Detect which cell encompasses the target text, then output its [x, y] center coordinate. 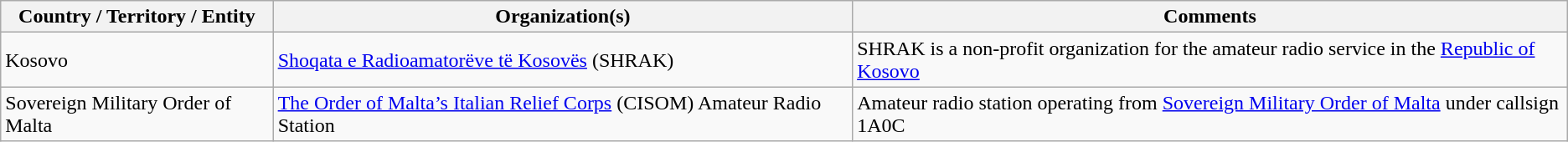
The Order of Malta’s Italian Relief Corps (CISOM) Amateur Radio Station [563, 114]
Sovereign Military Order of Malta [137, 114]
SHRAK is a non-profit organization for the amateur radio service in the Republic of Kosovo [1210, 60]
Country / Territory / Entity [137, 17]
Organization(s) [563, 17]
Comments [1210, 17]
Kosovo [137, 60]
Shoqata e Radioamatorëve të Kosovës (SHRAK) [563, 60]
Amateur radio station operating from Sovereign Military Order of Malta under callsign 1A0C [1210, 114]
